Find where the given text appears and provide that cell's center as (x, y) coordinate. 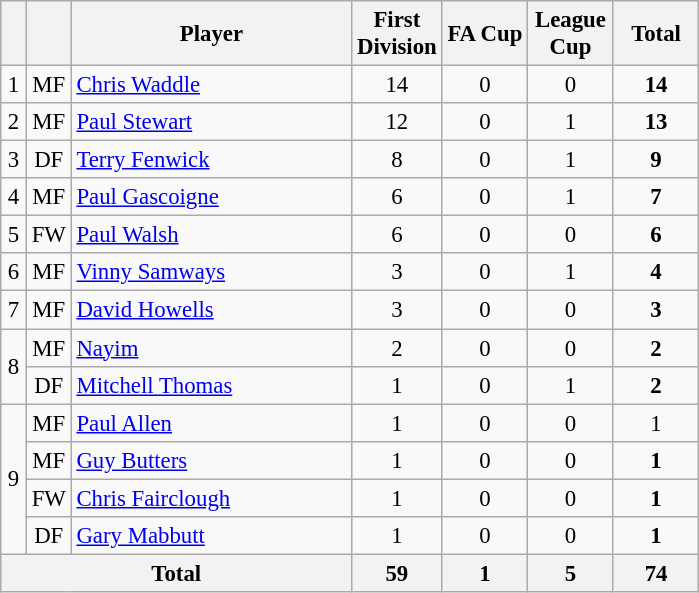
Paul Allen (212, 423)
Nayim (212, 348)
Paul Stewart (212, 122)
Paul Gascoigne (212, 197)
Chris Fairclough (212, 498)
Vinny Samways (212, 273)
12 (397, 122)
Guy Butters (212, 460)
Chris Waddle (212, 85)
Gary Mabbutt (212, 536)
59 (397, 573)
FA Cup (485, 34)
Player (212, 34)
13 (656, 122)
74 (656, 573)
Terry Fenwick (212, 160)
Paul Walsh (212, 235)
Mitchell Thomas (212, 385)
David Howells (212, 310)
League Cup (571, 34)
First Division (397, 34)
